Identify which cell holds the provided text, then report its [x, y] central coordinate. 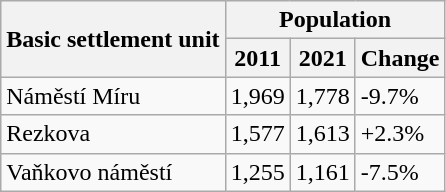
1,255 [258, 172]
+2.3% [400, 134]
Change [400, 58]
Basic settlement unit [113, 39]
2021 [322, 58]
-7.5% [400, 172]
1,161 [322, 172]
-9.7% [400, 96]
Vaňkovo náměstí [113, 172]
Population [335, 20]
1,778 [322, 96]
1,969 [258, 96]
Náměstí Míru [113, 96]
2011 [258, 58]
Rezkova [113, 134]
1,577 [258, 134]
1,613 [322, 134]
